Locate the cell with the specified text and output its (X, Y) center coordinate. 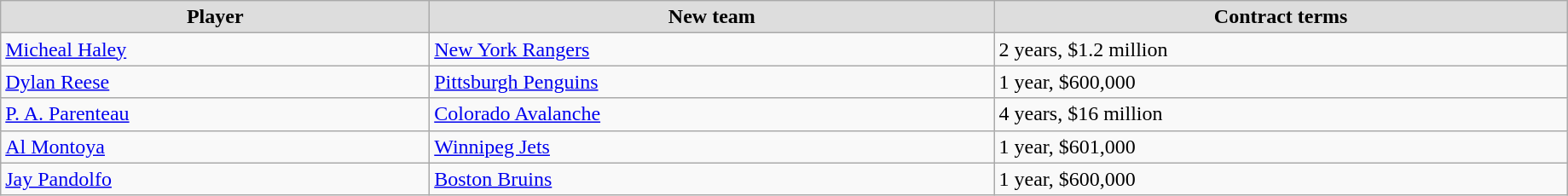
Boston Bruins (712, 179)
Player (215, 17)
Winnipeg Jets (712, 147)
Micheal Haley (215, 49)
Dylan Reese (215, 82)
Pittsburgh Penguins (712, 82)
Contract terms (1281, 17)
Al Montoya (215, 147)
Jay Pandolfo (215, 179)
New team (712, 17)
P. A. Parenteau (215, 114)
New York Rangers (712, 49)
Colorado Avalanche (712, 114)
2 years, $1.2 million (1281, 49)
1 year, $601,000 (1281, 147)
4 years, $16 million (1281, 114)
